Scan for the cell matching the given text and deliver its (X, Y) coordinate at center. 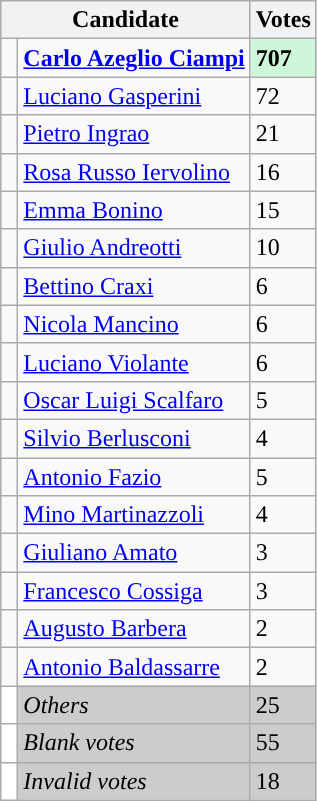
707 (283, 58)
Others (134, 705)
Votes (283, 20)
Blank votes (134, 743)
Antonio Baldassarre (134, 667)
Augusto Barbera (134, 629)
55 (283, 743)
72 (283, 96)
Nicola Mancino (134, 324)
Luciano Gasperini (134, 96)
Pietro Ingrao (134, 134)
Invalid votes (134, 781)
Silvio Berlusconi (134, 438)
Giulio Andreotti (134, 248)
Bettino Craxi (134, 286)
Luciano Violante (134, 362)
Candidate (126, 20)
10 (283, 248)
Mino Martinazzoli (134, 515)
Carlo Azeglio Ciampi (134, 58)
25 (283, 705)
16 (283, 172)
Oscar Luigi Scalfaro (134, 400)
Antonio Fazio (134, 477)
Rosa Russo Iervolino (134, 172)
21 (283, 134)
Giuliano Amato (134, 553)
15 (283, 210)
Emma Bonino (134, 210)
18 (283, 781)
Francesco Cossiga (134, 591)
